Identify which cell holds the provided text, then report its [X, Y] central coordinate. 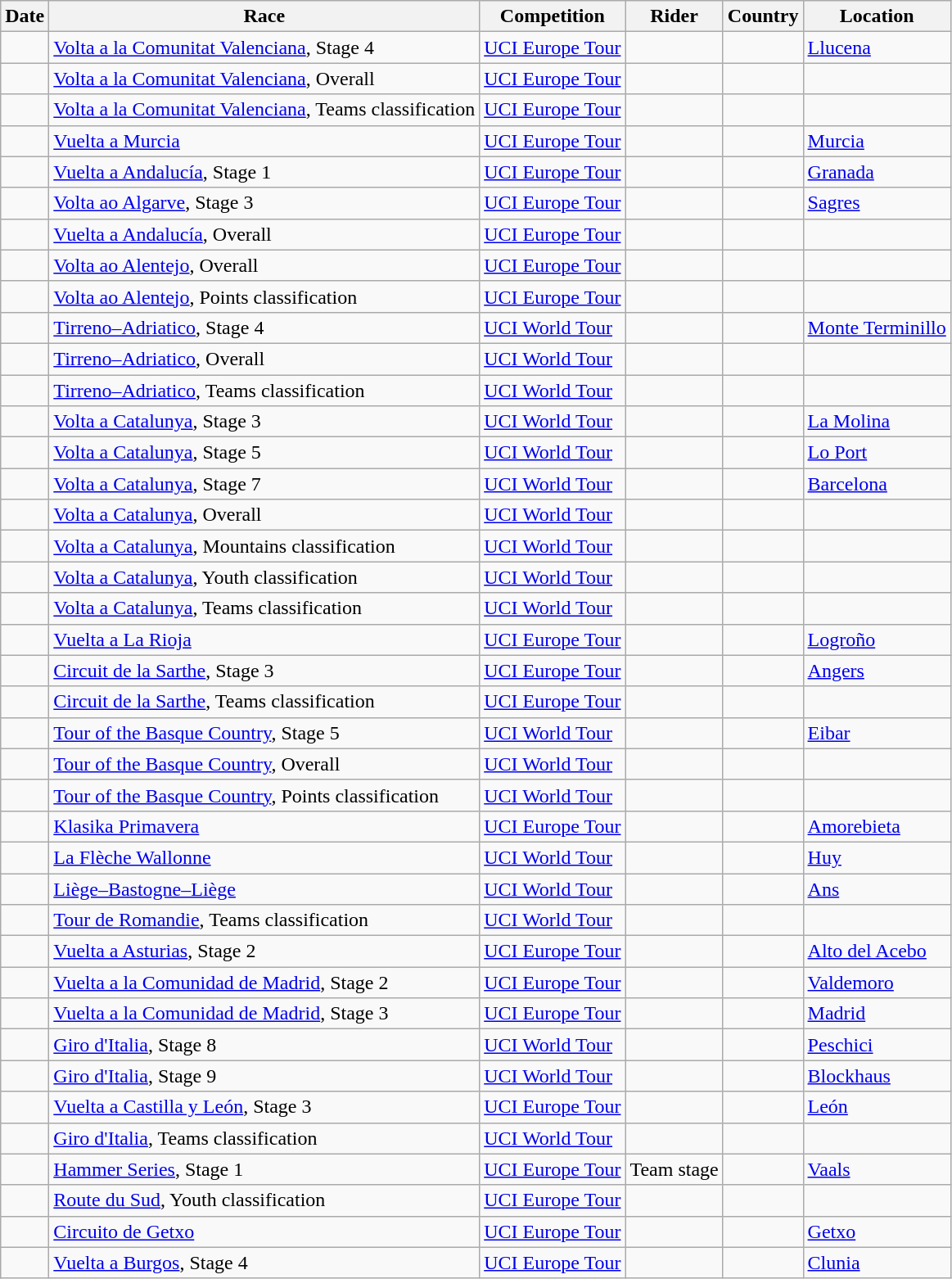
Amorebieta [877, 826]
Volta a Catalunya, Mountains classification [264, 546]
Vuelta a la Comunidad de Madrid, Stage 2 [264, 983]
Murcia [877, 141]
Vuelta a Andalucía, Overall [264, 234]
Llucena [877, 47]
Volta ao Alentejo, Overall [264, 265]
Monte Terminillo [877, 328]
Volta a la Comunitat Valenciana, Overall [264, 79]
Location [877, 16]
Volta a Catalunya, Stage 7 [264, 484]
Giro d'Italia, Teams classification [264, 1138]
Vuelta a Murcia [264, 141]
Angers [877, 671]
Klasika Primavera [264, 826]
Ans [877, 888]
Eibar [877, 733]
Barcelona [877, 484]
Giro d'Italia, Stage 9 [264, 1076]
La Molina [877, 422]
Volta ao Alentejo, Points classification [264, 296]
Vuelta a Burgos, Stage 4 [264, 1263]
Clunia [877, 1263]
Competition [553, 16]
Circuit de la Sarthe, Teams classification [264, 702]
Date [25, 16]
Logroño [877, 639]
Peschici [877, 1045]
Volta a la Comunitat Valenciana, Teams classification [264, 110]
Huy [877, 857]
Giro d'Italia, Stage 8 [264, 1045]
Route du Sud, Youth classification [264, 1200]
Tour de Romandie, Teams classification [264, 920]
Volta ao Algarve, Stage 3 [264, 203]
Vaals [877, 1169]
Volta a Catalunya, Stage 5 [264, 453]
Alto del Acebo [877, 951]
Vuelta a la Comunidad de Madrid, Stage 3 [264, 1014]
Volta a Catalunya, Youth classification [264, 577]
Hammer Series, Stage 1 [264, 1169]
Volta a Catalunya, Teams classification [264, 608]
Vuelta a Castilla y León, Stage 3 [264, 1107]
Vuelta a Andalucía, Stage 1 [264, 172]
Volta a la Comunitat Valenciana, Stage 4 [264, 47]
Tirreno–Adriatico, Stage 4 [264, 328]
Tour of the Basque Country, Points classification [264, 795]
Vuelta a La Rioja [264, 639]
Country [763, 16]
Volta a Catalunya, Stage 3 [264, 422]
Tirreno–Adriatico, Teams classification [264, 391]
La Flèche Wallonne [264, 857]
Circuito de Getxo [264, 1232]
Circuit de la Sarthe, Stage 3 [264, 671]
Blockhaus [877, 1076]
Rider [675, 16]
Getxo [877, 1232]
Sagres [877, 203]
Team stage [675, 1169]
Tirreno–Adriatico, Overall [264, 359]
León [877, 1107]
Madrid [877, 1014]
Tour of the Basque Country, Overall [264, 764]
Race [264, 16]
Granada [877, 172]
Vuelta a Asturias, Stage 2 [264, 951]
Liège–Bastogne–Liège [264, 888]
Lo Port [877, 453]
Valdemoro [877, 983]
Tour of the Basque Country, Stage 5 [264, 733]
Volta a Catalunya, Overall [264, 515]
